Return (X, Y) of the center of cell containing provided text 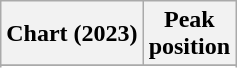
Peakposition (189, 34)
Chart (2023) (72, 34)
